Determine the [X, Y] coordinate at the center of the cell enclosing the given text.  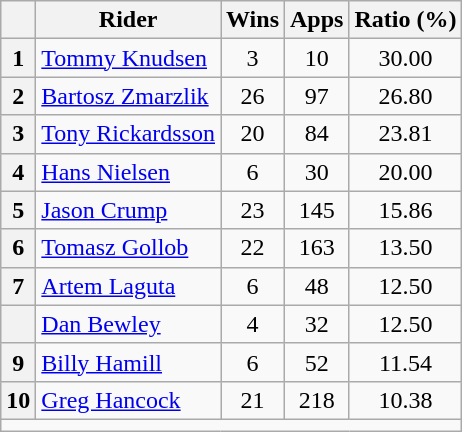
Ratio (%) [406, 20]
Hans Nielsen [128, 172]
2 [18, 96]
30.00 [406, 58]
21 [253, 400]
Jason Crump [128, 210]
Tommy Knudsen [128, 58]
1 [18, 58]
Greg Hancock [128, 400]
Tony Rickardsson [128, 134]
23.81 [406, 134]
13.50 [406, 248]
20.00 [406, 172]
26 [253, 96]
52 [317, 362]
Rider [128, 20]
11.54 [406, 362]
Wins [253, 20]
15.86 [406, 210]
163 [317, 248]
84 [317, 134]
Apps [317, 20]
10.38 [406, 400]
Billy Hamill [128, 362]
218 [317, 400]
9 [18, 362]
7 [18, 286]
30 [317, 172]
20 [253, 134]
Bartosz Zmarzlik [128, 96]
97 [317, 96]
145 [317, 210]
Tomasz Gollob [128, 248]
48 [317, 286]
Artem Laguta [128, 286]
5 [18, 210]
Dan Bewley [128, 324]
23 [253, 210]
26.80 [406, 96]
22 [253, 248]
32 [317, 324]
